Search for the cell housing the specified text and yield its [x, y] center coordinate. 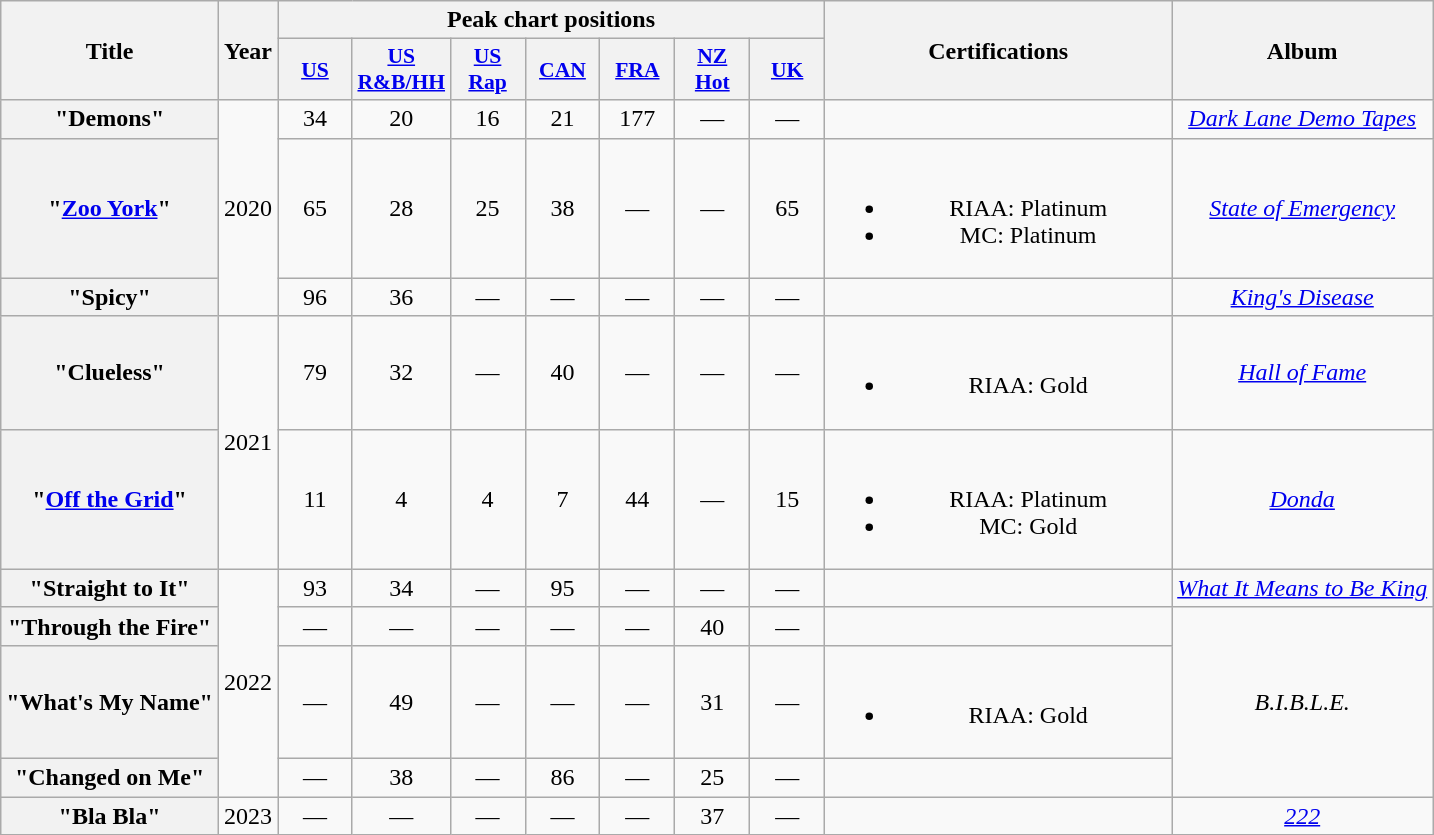
16 [488, 119]
Album [1302, 50]
What It Means to Be King [1302, 588]
State of Emergency [1302, 208]
31 [712, 702]
2023 [248, 815]
Hall of Fame [1302, 372]
Dark Lane Demo Tapes [1302, 119]
2021 [248, 442]
7 [562, 499]
95 [562, 588]
2022 [248, 682]
"Changed on Me" [110, 777]
15 [788, 499]
"Clueless" [110, 372]
"Demons" [110, 119]
"Zoo York" [110, 208]
NZHot [712, 70]
RIAA: PlatinumMC: Gold [998, 499]
21 [562, 119]
44 [638, 499]
28 [401, 208]
177 [638, 119]
36 [401, 297]
FRA [638, 70]
UK [788, 70]
USRap [488, 70]
USR&B/HH [401, 70]
2020 [248, 208]
79 [316, 372]
32 [401, 372]
"Through the Fire" [110, 626]
96 [316, 297]
"Bla Bla" [110, 815]
"What's My Name" [110, 702]
Peak chart positions [552, 20]
RIAA: PlatinumMC: Platinum [998, 208]
US [316, 70]
B.I.B.L.E. [1302, 702]
CAN [562, 70]
Title [110, 50]
"Spicy" [110, 297]
Donda [1302, 499]
86 [562, 777]
20 [401, 119]
49 [401, 702]
222 [1302, 815]
King's Disease [1302, 297]
"Off the Grid" [110, 499]
37 [712, 815]
"Straight to It" [110, 588]
Certifications [998, 50]
93 [316, 588]
11 [316, 499]
Year [248, 50]
